Determine the [x, y] coordinate at the center of the cell enclosing the given text.  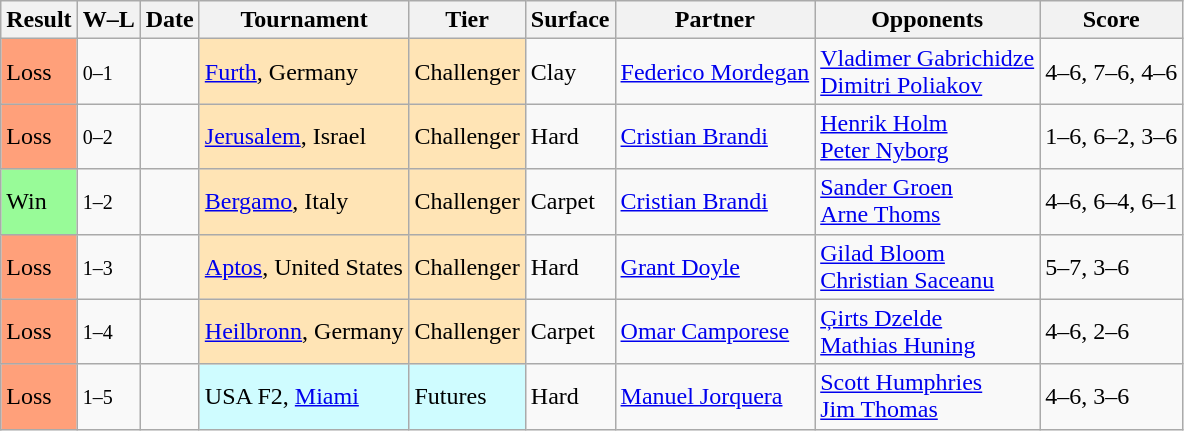
W–L [108, 20]
4–6, 3–6 [1112, 396]
Futures [467, 396]
1–2 [108, 202]
Date [170, 20]
Ģirts Dzelde Mathias Huning [928, 332]
Henrik Holm Peter Nyborg [928, 136]
5–7, 3–6 [1112, 266]
Bergamo, Italy [304, 202]
0–2 [108, 136]
Omar Camporese [715, 332]
0–1 [108, 72]
Scott Humphries Jim Thomas [928, 396]
Opponents [928, 20]
4–6, 2–6 [1112, 332]
1–4 [108, 332]
4–6, 7–6, 4–6 [1112, 72]
Win [39, 202]
Partner [715, 20]
4–6, 6–4, 6–1 [1112, 202]
Tier [467, 20]
Jerusalem, Israel [304, 136]
Vladimer Gabrichidze Dimitri Poliakov [928, 72]
Grant Doyle [715, 266]
Surface [570, 20]
Aptos, United States [304, 266]
Sander Groen Arne Thoms [928, 202]
Score [1112, 20]
Result [39, 20]
Manuel Jorquera [715, 396]
USA F2, Miami [304, 396]
1–3 [108, 266]
Tournament [304, 20]
1–6, 6–2, 3–6 [1112, 136]
Furth, Germany [304, 72]
Clay [570, 72]
1–5 [108, 396]
Gilad Bloom Christian Saceanu [928, 266]
Heilbronn, Germany [304, 332]
Federico Mordegan [715, 72]
